Extract the (X, Y) coordinate from the center of the cell holding the provided text.  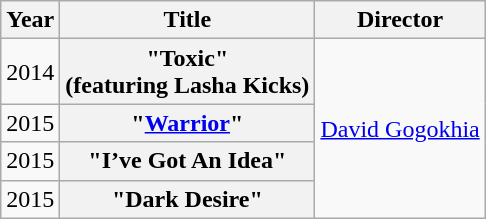
Title (188, 20)
Year (30, 20)
"I’ve Got An Idea" (188, 161)
2014 (30, 72)
David Gogokhia (400, 128)
"Dark Desire" (188, 199)
"Warrior" (188, 123)
"Toxic"(featuring Lasha Kicks) (188, 72)
Director (400, 20)
